From the cell containing the given text, extract its center point as (x, y) coordinate. 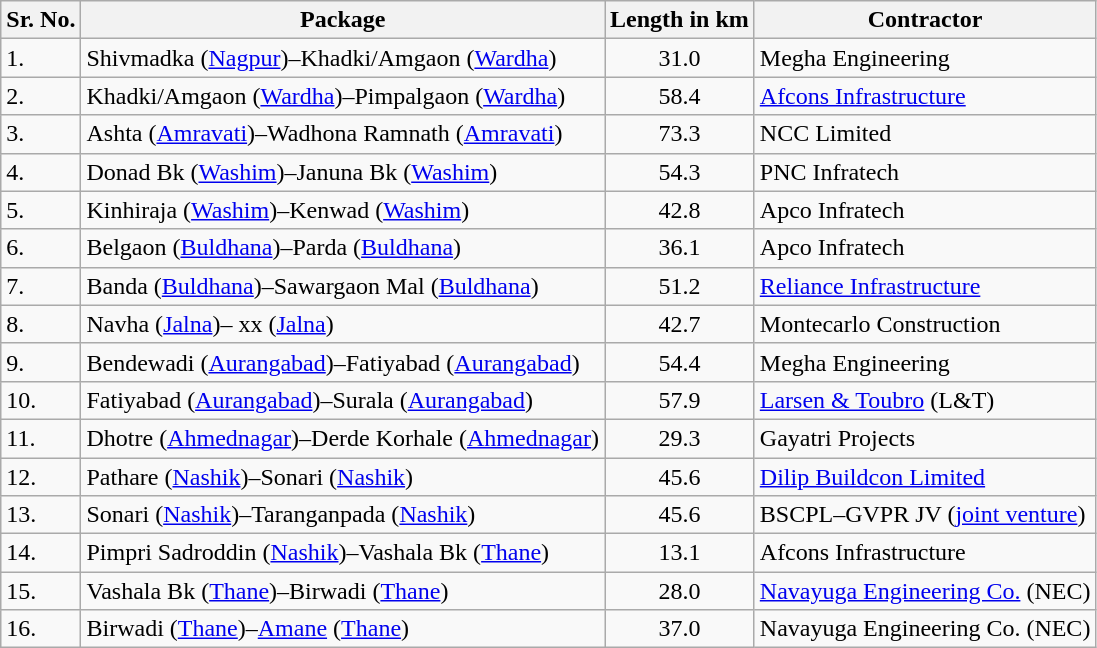
57.9 (679, 400)
Sonari (Nashik)–Taranganpada (Nashik) (343, 515)
Sr. No. (41, 20)
36.1 (679, 248)
Gayatri Projects (925, 438)
1. (41, 58)
15. (41, 591)
54.3 (679, 172)
Dilip Buildcon Limited (925, 477)
6. (41, 248)
54.4 (679, 362)
Banda (Buldhana)–Sawargaon Mal (Buldhana) (343, 286)
42.8 (679, 210)
4. (41, 172)
10. (41, 400)
Package (343, 20)
2. (41, 96)
Bendewadi (Aurangabad)–Fatiyabad (Aurangabad) (343, 362)
Birwadi (Thane)–Amane (Thane) (343, 629)
13. (41, 515)
51.2 (679, 286)
3. (41, 134)
7. (41, 286)
5. (41, 210)
Belgaon (Buldhana)–Parda (Buldhana) (343, 248)
13.1 (679, 553)
Khadki/Amgaon (Wardha)–Pimpalgaon (Wardha) (343, 96)
Length in km (679, 20)
Navha (Jalna)– xx (Jalna) (343, 324)
Donad Bk (Washim)–Januna Bk (Washim) (343, 172)
73.3 (679, 134)
58.4 (679, 96)
NCC Limited (925, 134)
42.7 (679, 324)
12. (41, 477)
Ashta (Amravati)–Wadhona Ramnath (Amravati) (343, 134)
8. (41, 324)
Larsen & Toubro (L&T) (925, 400)
Pimpri Sadroddin (Nashik)–Vashala Bk (Thane) (343, 553)
PNC Infratech (925, 172)
37.0 (679, 629)
16. (41, 629)
Pathare (Nashik)–Sonari (Nashik) (343, 477)
11. (41, 438)
Shivmadka (Nagpur)–Khadki/Amgaon (Wardha) (343, 58)
14. (41, 553)
Montecarlo Construction (925, 324)
Fatiyabad (Aurangabad)–Surala (Aurangabad) (343, 400)
Kinhiraja (Washim)–Kenwad (Washim) (343, 210)
29.3 (679, 438)
Vashala Bk (Thane)–Birwadi (Thane) (343, 591)
9. (41, 362)
BSCPL–GVPR JV (joint venture) (925, 515)
Contractor (925, 20)
Reliance Infrastructure (925, 286)
Dhotre (Ahmednagar)–Derde Korhale (Ahmednagar) (343, 438)
31.0 (679, 58)
28.0 (679, 591)
